Detect which cell encompasses the target text, then output its (x, y) center coordinate. 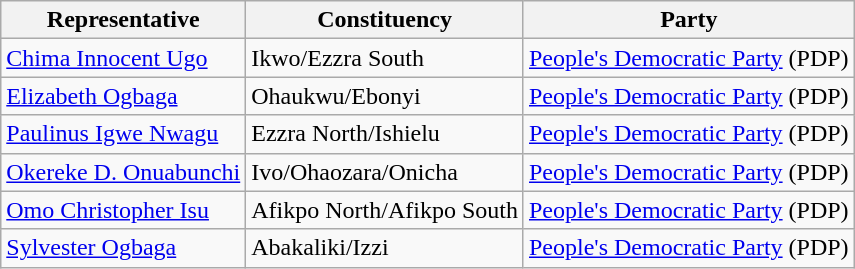
Party (688, 20)
Chima Innocent Ugo (124, 58)
Omo Christopher Isu (124, 210)
Ikwo/Ezzra South (385, 58)
Constituency (385, 20)
Ezzra North/Ishielu (385, 134)
Ohaukwu/Ebonyi (385, 96)
Paulinus Igwe Nwagu (124, 134)
Sylvester Ogbaga (124, 248)
Abakaliki/Izzi (385, 248)
Okereke D. Onuabunchi (124, 172)
Representative (124, 20)
Afikpo North/Afikpo South (385, 210)
Ivo/Ohaozara/Onicha (385, 172)
Elizabeth Ogbaga (124, 96)
